Detect which cell encompasses the target text, then output its (x, y) center coordinate. 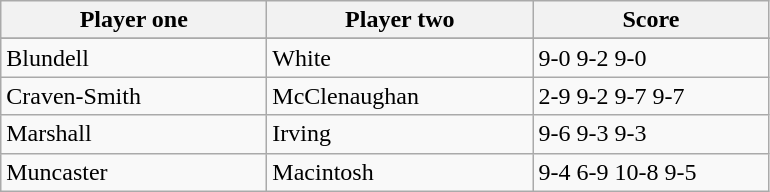
9-6 9-3 9-3 (651, 134)
Score (651, 20)
Macintosh (400, 172)
9-4 6-9 10-8 9-5 (651, 172)
Muncaster (134, 172)
Irving (400, 134)
Player two (400, 20)
Blundell (134, 58)
McClenaughan (400, 96)
White (400, 58)
Marshall (134, 134)
Craven-Smith (134, 96)
9-0 9-2 9-0 (651, 58)
Player one (134, 20)
2-9 9-2 9-7 9-7 (651, 96)
